Locate the cell with the specified text and output its (x, y) center coordinate. 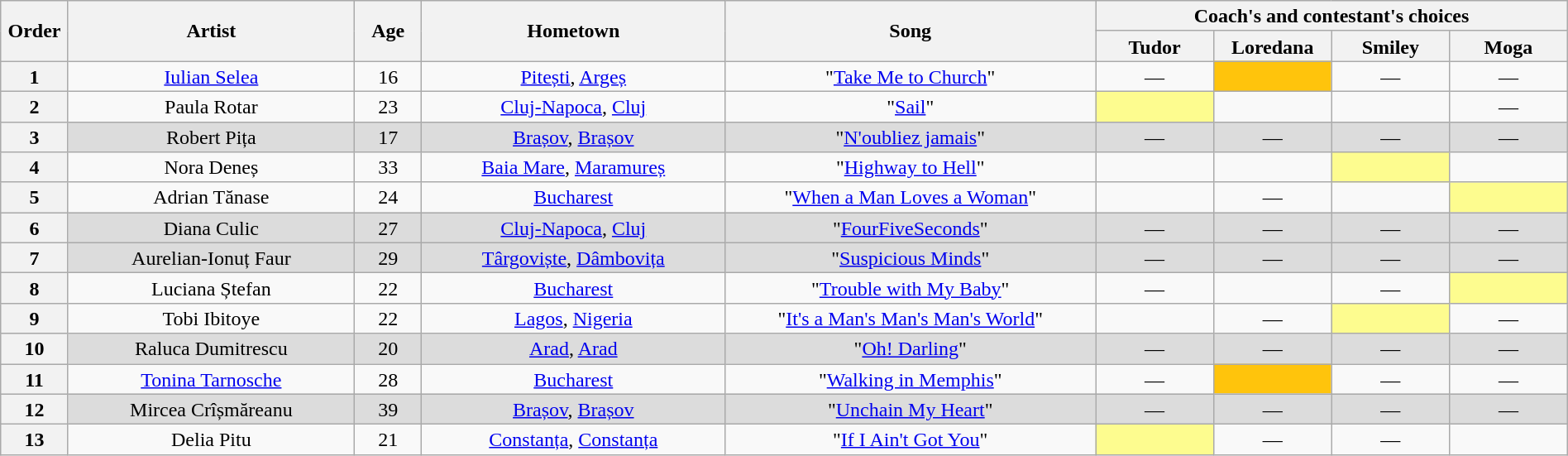
"Highway to Hell" (911, 167)
Order (35, 31)
7 (35, 258)
10 (35, 349)
23 (389, 106)
"If I Ain't Got You" (911, 440)
4 (35, 167)
Luciana Ștefan (211, 288)
Arad, Arad (574, 349)
28 (389, 379)
21 (389, 440)
27 (389, 228)
Paula Rotar (211, 106)
33 (389, 167)
16 (389, 76)
29 (389, 258)
13 (35, 440)
5 (35, 197)
Song (911, 31)
Diana Culic (211, 228)
Iulian Selea (211, 76)
Aurelian-Ionuț Faur (211, 258)
Lagos, Nigeria (574, 318)
"Oh! Darling" (911, 349)
Adrian Tănase (211, 197)
Smiley (1391, 46)
24 (389, 197)
Tonina Tarnosche (211, 379)
11 (35, 379)
Artist (211, 31)
1 (35, 76)
"FourFiveSeconds" (911, 228)
20 (389, 349)
"Sail" (911, 106)
17 (389, 137)
Târgoviște, Dâmbovița (574, 258)
Hometown (574, 31)
"Suspicious Minds" (911, 258)
"N'oubliez jamais" (911, 137)
Robert Pița (211, 137)
9 (35, 318)
Delia Pitu (211, 440)
3 (35, 137)
Mircea Crîșmăreanu (211, 409)
Coach's and contestant's choices (1331, 17)
6 (35, 228)
"Trouble with My Baby" (911, 288)
Nora Deneș (211, 167)
Raluca Dumitrescu (211, 349)
2 (35, 106)
12 (35, 409)
Loredana (1272, 46)
Baia Mare, Maramureș (574, 167)
Moga (1508, 46)
"Walking in Memphis" (911, 379)
"Unchain My Heart" (911, 409)
Pitești, Argeș (574, 76)
Tobi Ibitoye (211, 318)
"It's a Man's Man's Man's World" (911, 318)
Constanța, Constanța (574, 440)
"When a Man Loves a Woman" (911, 197)
Tudor (1154, 46)
Age (389, 31)
8 (35, 288)
39 (389, 409)
"Take Me to Church" (911, 76)
